Extract the (x, y) coordinate from the center of the cell holding the provided text.  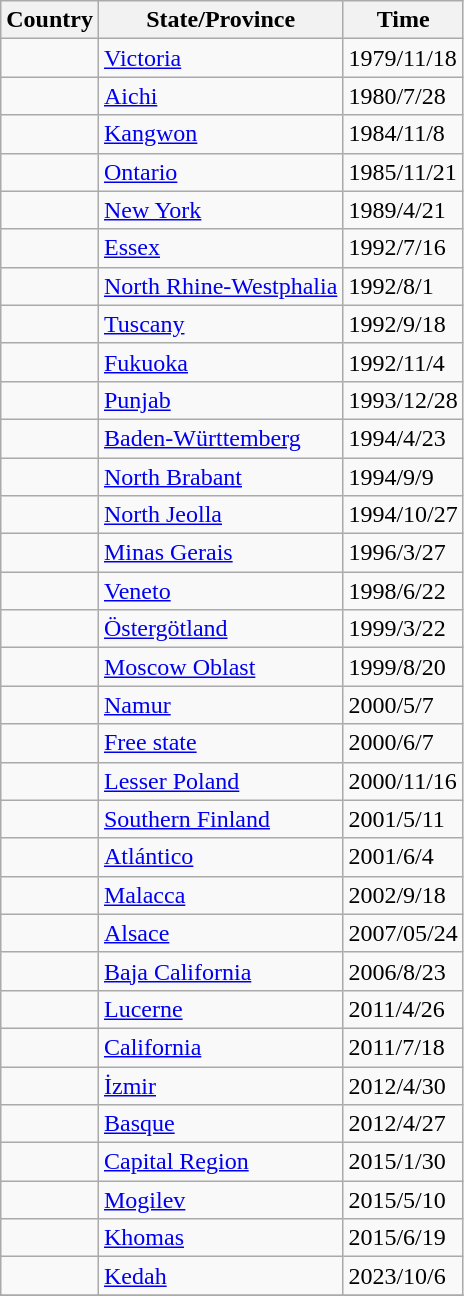
Southern Finland (220, 819)
2007/05/24 (403, 933)
2015/1/30 (403, 1162)
1992/11/4 (403, 362)
2000/6/7 (403, 743)
Aichi (220, 96)
Country (50, 20)
Khomas (220, 1238)
1984/11/8 (403, 134)
1994/9/9 (403, 477)
2001/5/11 (403, 819)
Ontario (220, 172)
Minas Gerais (220, 553)
2011/4/26 (403, 1009)
Free state (220, 743)
2023/10/6 (403, 1276)
1980/7/28 (403, 96)
Baden-Württemberg (220, 438)
Tuscany (220, 324)
Kangwon (220, 134)
State/Province (220, 20)
2000/5/7 (403, 705)
Essex (220, 248)
1999/8/20 (403, 667)
1979/11/18 (403, 58)
İzmir (220, 1085)
1999/3/22 (403, 629)
Lesser Poland (220, 781)
2012/4/30 (403, 1085)
Fukuoka (220, 362)
2002/9/18 (403, 895)
Basque (220, 1124)
2011/7/18 (403, 1047)
2015/6/19 (403, 1238)
North Jeolla (220, 515)
2012/4/27 (403, 1124)
Veneto (220, 591)
1992/9/18 (403, 324)
Östergötland (220, 629)
1998/6/22 (403, 591)
1992/7/16 (403, 248)
2001/6/4 (403, 857)
1996/3/27 (403, 553)
Alsace (220, 933)
2015/5/10 (403, 1200)
2000/11/16 (403, 781)
Malacca (220, 895)
Lucerne (220, 1009)
1985/11/21 (403, 172)
Namur (220, 705)
Atlántico (220, 857)
1992/8/1 (403, 286)
Kedah (220, 1276)
1993/12/28 (403, 400)
New York (220, 210)
Punjab (220, 400)
2006/8/23 (403, 971)
Time (403, 20)
1994/10/27 (403, 515)
Victoria (220, 58)
North Brabant (220, 477)
Moscow Oblast (220, 667)
1989/4/21 (403, 210)
Capital Region (220, 1162)
Mogilev (220, 1200)
North Rhine-Westphalia (220, 286)
Baja California (220, 971)
California (220, 1047)
1994/4/23 (403, 438)
